Locate the cell with the specified text and output its [x, y] center coordinate. 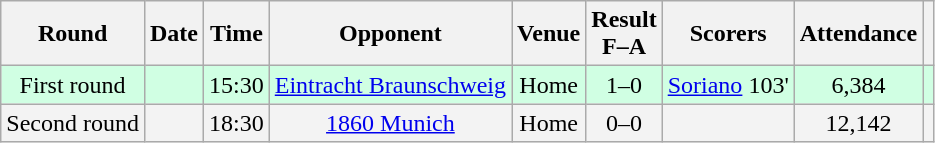
1860 Munich [390, 123]
Time [237, 34]
Soriano 103' [728, 85]
Round [73, 34]
0–0 [624, 123]
18:30 [237, 123]
Scorers [728, 34]
Eintracht Braunschweig [390, 85]
Opponent [390, 34]
Date [174, 34]
15:30 [237, 85]
6,384 [858, 85]
First round [73, 85]
1–0 [624, 85]
Venue [549, 34]
Attendance [858, 34]
ResultF–A [624, 34]
12,142 [858, 123]
Second round [73, 123]
